Locate the cell with the specified text and output its (X, Y) center coordinate. 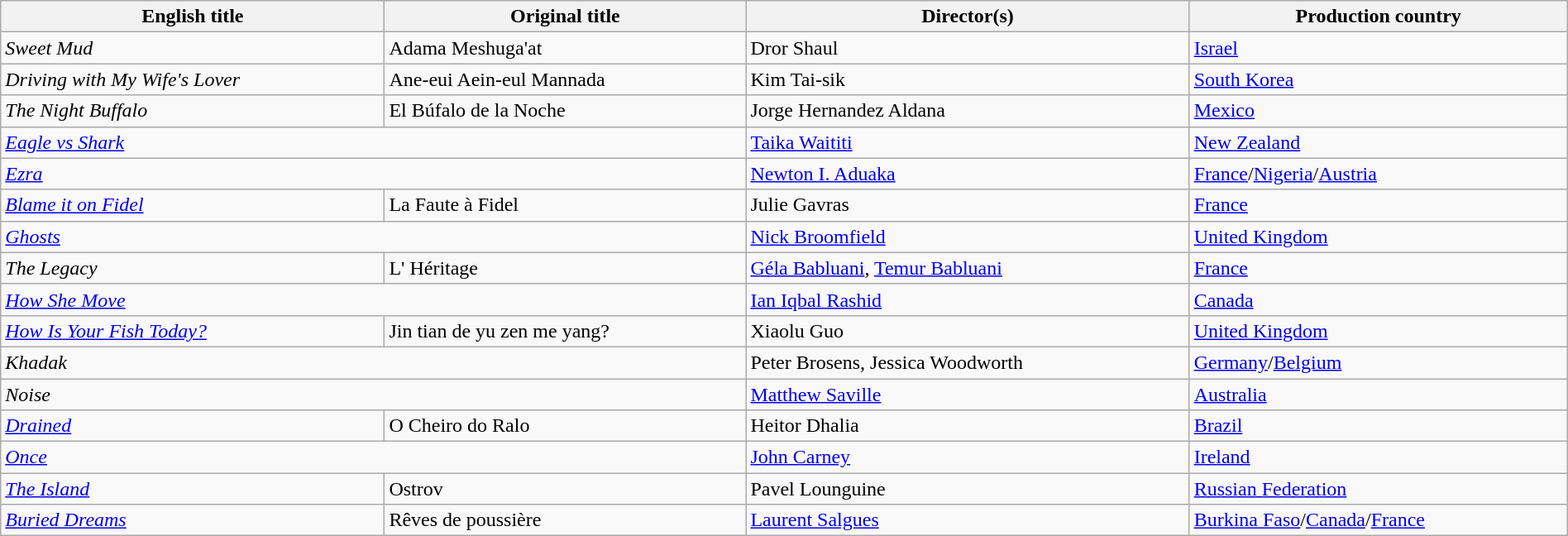
Once (374, 457)
Peter Brosens, Jessica Woodworth (968, 362)
Matthew Saville (968, 395)
Newton I. Aduaka (968, 174)
Australia (1378, 395)
Xiaolu Guo (968, 331)
How She Move (374, 299)
O Cheiro do Ralo (566, 426)
Israel (1378, 48)
Ghosts (374, 237)
El Búfalo de la Noche (566, 111)
Adama Meshuga'at (566, 48)
Ostrov (566, 489)
How Is Your Fish Today? (193, 331)
Nick Broomfield (968, 237)
Pavel Lounguine (968, 489)
Ezra (374, 174)
Géla Babluani, Temur Babluani (968, 268)
Taika Waititi (968, 142)
Kim Tai-sik (968, 79)
The Night Buffalo (193, 111)
John Carney (968, 457)
Director(s) (968, 17)
Ireland (1378, 457)
Heitor Dhalia (968, 426)
Rêves de poussière (566, 520)
L' Héritage (566, 268)
The Island (193, 489)
Drained (193, 426)
Ane-eui Aein-eul Mannada (566, 79)
Ian Iqbal Rashid (968, 299)
Jin tian de yu zen me yang? (566, 331)
Khadak (374, 362)
Production country (1378, 17)
Mexico (1378, 111)
Burkina Faso/Canada/France (1378, 520)
Brazil (1378, 426)
France/Nigeria/Austria (1378, 174)
Driving with My Wife's Lover (193, 79)
Sweet Mud (193, 48)
Germany/Belgium (1378, 362)
Laurent Salgues (968, 520)
Canada (1378, 299)
The Legacy (193, 268)
English title (193, 17)
La Faute à Fidel (566, 205)
Original title (566, 17)
Buried Dreams (193, 520)
Eagle vs Shark (374, 142)
Julie Gavras (968, 205)
Russian Federation (1378, 489)
Blame it on Fidel (193, 205)
Dror Shaul (968, 48)
New Zealand (1378, 142)
South Korea (1378, 79)
Jorge Hernandez Aldana (968, 111)
Noise (374, 395)
